Detect which cell encompasses the target text, then output its (x, y) center coordinate. 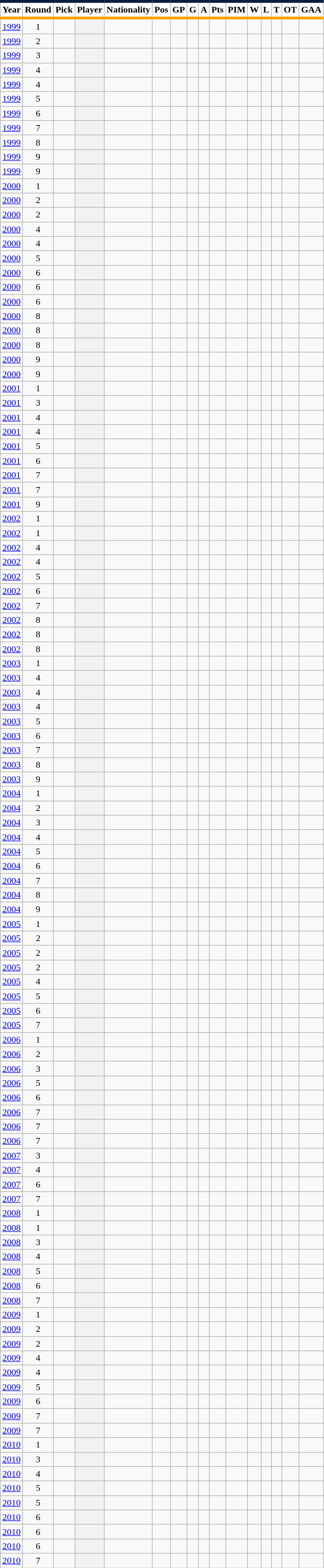
Nationality (128, 10)
Pick (64, 10)
A (204, 10)
T (276, 10)
W (254, 10)
Player (90, 10)
Year (11, 10)
G (193, 10)
L (267, 10)
PIM (237, 10)
GP (179, 10)
GAA (311, 10)
OT (290, 10)
Pts (218, 10)
Pos (161, 10)
Round (38, 10)
